Find where the given text appears and provide that cell's center as (x, y) coordinate. 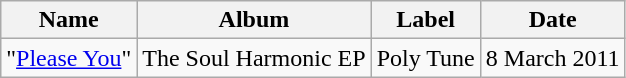
Date (552, 20)
8 March 2011 (552, 58)
Album (254, 20)
"Please You" (69, 58)
Name (69, 20)
Poly Tune (426, 58)
Label (426, 20)
The Soul Harmonic EP (254, 58)
